Return the (x, y) coordinate for the center point of the cell that contains the specified text.  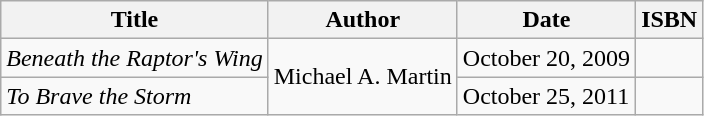
To Brave the Storm (134, 96)
Author (362, 20)
October 20, 2009 (546, 58)
Title (134, 20)
ISBN (670, 20)
Date (546, 20)
Michael A. Martin (362, 77)
October 25, 2011 (546, 96)
Beneath the Raptor's Wing (134, 58)
